Detect which cell encompasses the target text, then output its (X, Y) center coordinate. 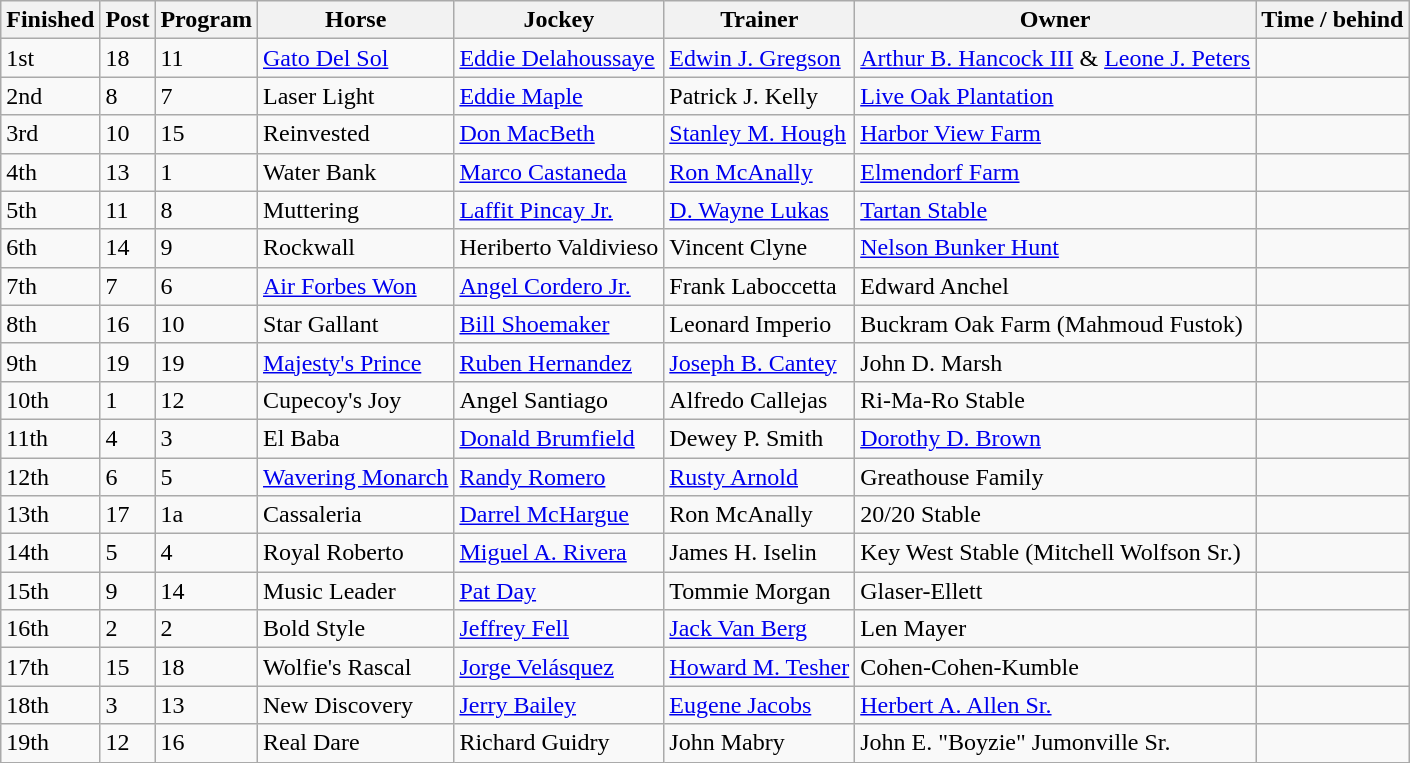
Edward Anchel (1056, 286)
Bill Shoemaker (559, 324)
John Mabry (760, 743)
John E. "Boyzie" Jumonville Sr. (1056, 743)
Herbert A. Allen Sr. (1056, 705)
Frank Laboccetta (760, 286)
12th (50, 477)
Dorothy D. Brown (1056, 438)
El Baba (355, 438)
Vincent Clyne (760, 248)
17th (50, 667)
Gato Del Sol (355, 58)
9th (50, 362)
Harbor View Farm (1056, 134)
Stanley M. Hough (760, 134)
James H. Iselin (760, 553)
Laffit Pincay Jr. (559, 210)
Nelson Bunker Hunt (1056, 248)
Elmendorf Farm (1056, 172)
Eddie Maple (559, 96)
4th (50, 172)
Jeffrey Fell (559, 629)
Jockey (559, 20)
13th (50, 515)
15th (50, 591)
Tartan Stable (1056, 210)
New Discovery (355, 705)
Ruben Hernandez (559, 362)
Glaser-Ellett (1056, 591)
Donald Brumfield (559, 438)
Air Forbes Won (355, 286)
Eugene Jacobs (760, 705)
Muttering (355, 210)
Reinvested (355, 134)
10th (50, 400)
Star Gallant (355, 324)
Pat Day (559, 591)
Jerry Bailey (559, 705)
Key West Stable (Mitchell Wolfson Sr.) (1056, 553)
Angel Santiago (559, 400)
1a (206, 515)
Don MacBeth (559, 134)
Wolfie's Rascal (355, 667)
Len Mayer (1056, 629)
Leonard Imperio (760, 324)
5th (50, 210)
Ri-Ma-Ro Stable (1056, 400)
Richard Guidry (559, 743)
7th (50, 286)
Post (128, 20)
Royal Roberto (355, 553)
Howard M. Tesher (760, 667)
Patrick J. Kelly (760, 96)
Majesty's Prince (355, 362)
Heriberto Valdivieso (559, 248)
19th (50, 743)
Program (206, 20)
Marco Castaneda (559, 172)
Cupecoy's Joy (355, 400)
Greathouse Family (1056, 477)
16th (50, 629)
11th (50, 438)
Randy Romero (559, 477)
Laser Light (355, 96)
Cassaleria (355, 515)
6th (50, 248)
20/20 Stable (1056, 515)
18th (50, 705)
John D. Marsh (1056, 362)
Trainer (760, 20)
Jorge Velásquez (559, 667)
3rd (50, 134)
Water Bank (355, 172)
8th (50, 324)
Bold Style (355, 629)
Eddie Delahoussaye (559, 58)
Buckram Oak Farm (Mahmoud Fustok) (1056, 324)
Rockwall (355, 248)
Live Oak Plantation (1056, 96)
Wavering Monarch (355, 477)
Jack Van Berg (760, 629)
Joseph B. Cantey (760, 362)
Darrel McHargue (559, 515)
Cohen-Cohen-Kumble (1056, 667)
Arthur B. Hancock III & Leone J. Peters (1056, 58)
Music Leader (355, 591)
14th (50, 553)
D. Wayne Lukas (760, 210)
Time / behind (1332, 20)
Real Dare (355, 743)
Alfredo Callejas (760, 400)
Miguel A. Rivera (559, 553)
Edwin J. Gregson (760, 58)
Horse (355, 20)
1st (50, 58)
Angel Cordero Jr. (559, 286)
Owner (1056, 20)
Dewey P. Smith (760, 438)
17 (128, 515)
Finished (50, 20)
Tommie Morgan (760, 591)
Rusty Arnold (760, 477)
2nd (50, 96)
